Identify which cell holds the provided text, then report its [x, y] central coordinate. 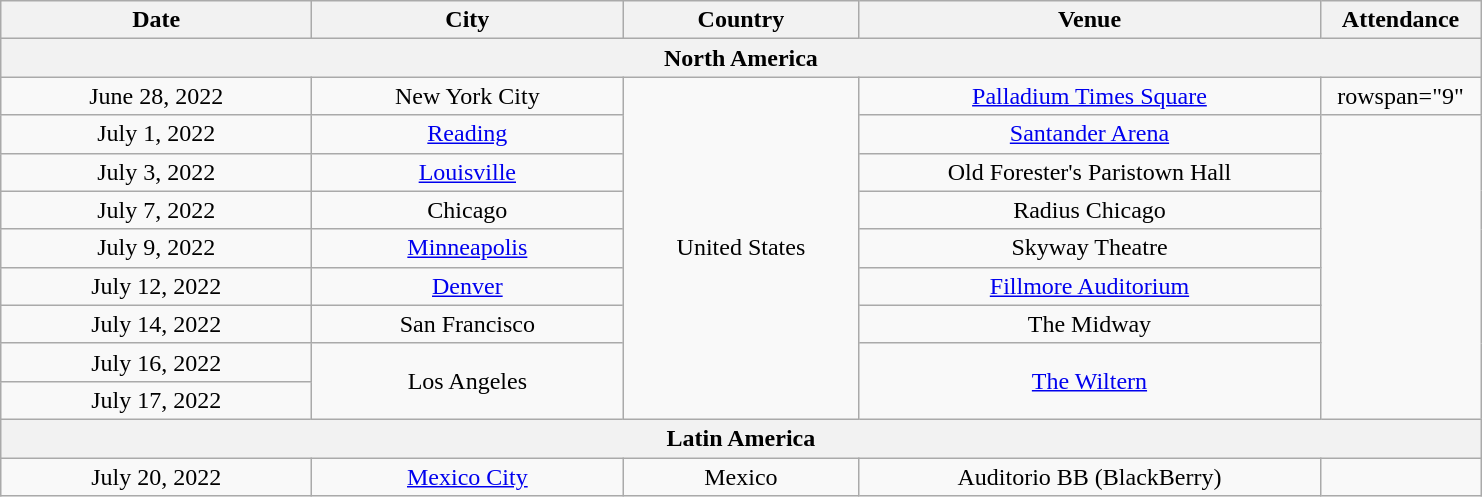
Santander Arena [1090, 134]
July 12, 2022 [156, 286]
Country [741, 20]
Chicago [468, 210]
Minneapolis [468, 248]
The Wiltern [1090, 381]
Reading [468, 134]
July 16, 2022 [156, 362]
Radius Chicago [1090, 210]
Skyway Theatre [1090, 248]
Date [156, 20]
United States [741, 248]
The Midway [1090, 324]
June 28, 2022 [156, 96]
Venue [1090, 20]
Denver [468, 286]
San Francisco [468, 324]
City [468, 20]
rowspan="9" [1400, 96]
Mexico City [468, 477]
July 9, 2022 [156, 248]
July 17, 2022 [156, 400]
Attendance [1400, 20]
Palladium Times Square [1090, 96]
Mexico [741, 477]
July 14, 2022 [156, 324]
Louisville [468, 172]
Auditorio BB (BlackBerry) [1090, 477]
North America [741, 58]
July 20, 2022 [156, 477]
July 7, 2022 [156, 210]
Fillmore Auditorium [1090, 286]
New York City [468, 96]
Latin America [741, 438]
Los Angeles [468, 381]
Old Forester's Paristown Hall [1090, 172]
July 3, 2022 [156, 172]
July 1, 2022 [156, 134]
